Provide the [x, y] coordinate of the cell's center where the given text is located.  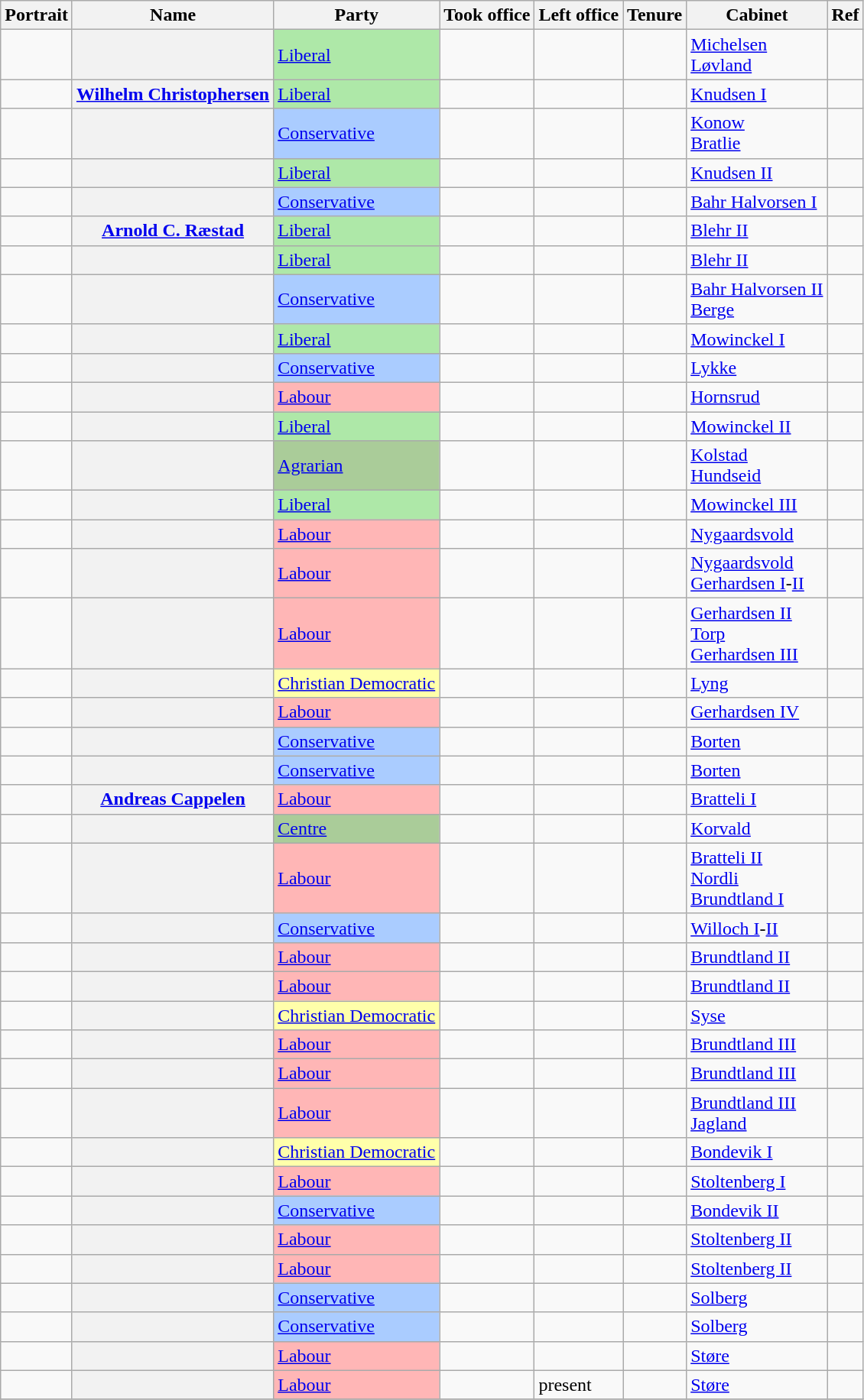
Cabinet [757, 15]
Left office [579, 15]
Mowinckel I [757, 339]
Bondevik II [757, 1210]
Arnold C. Ræstad [173, 231]
Wilhelm Christophersen [173, 94]
Brundtland IIIJagland [757, 1113]
Bahr Halvorsen II Berge [757, 300]
Centre [356, 828]
Agrarian [356, 466]
Konow Bratlie [757, 133]
Hornsrud [757, 397]
Name [173, 15]
Lykke [757, 368]
Nygaardsvold [757, 534]
Ref [846, 15]
Willoch I-II [757, 928]
Portrait [37, 15]
Mowinckel II [757, 426]
Korvald [757, 828]
Took office [487, 15]
Stoltenberg I [757, 1181]
Tenure [654, 15]
Syse [757, 1016]
Andreas Cappelen [173, 799]
Bahr Halvorsen I [757, 202]
Lyng [757, 683]
Gerhardsen IITorpGerhardsen III [757, 634]
present [579, 1385]
Mowinckel III [757, 505]
Bondevik I [757, 1152]
Bratteli I [757, 799]
NygaardsvoldGerhardsen I-II [757, 573]
Bratteli IINordliBrundtland I [757, 878]
KolstadHundseid [757, 466]
Party [356, 15]
Gerhardsen IV [757, 712]
Knudsen II [757, 173]
MichelsenLøvland [757, 55]
Knudsen I [757, 94]
